Detect which cell encompasses the target text, then output its [X, Y] center coordinate. 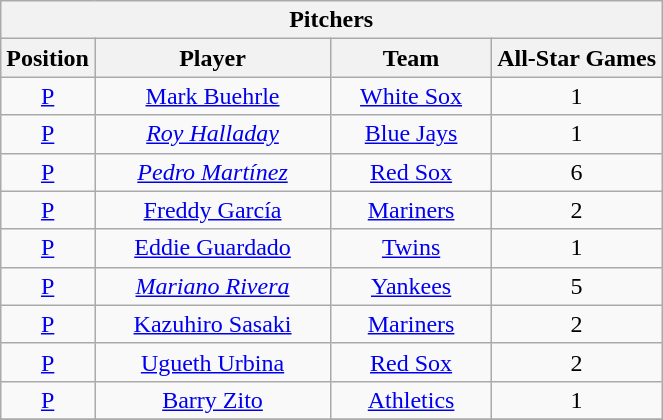
Ugueth Urbina [212, 362]
Team [412, 58]
Pedro Martínez [212, 172]
Freddy García [212, 210]
Athletics [412, 400]
All-Star Games [577, 58]
Yankees [412, 286]
6 [577, 172]
Position [48, 58]
Roy Halladay [212, 134]
Player [212, 58]
Mark Buehrle [212, 96]
Kazuhiro Sasaki [212, 324]
Pitchers [332, 20]
Eddie Guardado [212, 248]
Mariano Rivera [212, 286]
Twins [412, 248]
Blue Jays [412, 134]
White Sox [412, 96]
Barry Zito [212, 400]
5 [577, 286]
